Return [X, Y] of the center of cell containing provided text 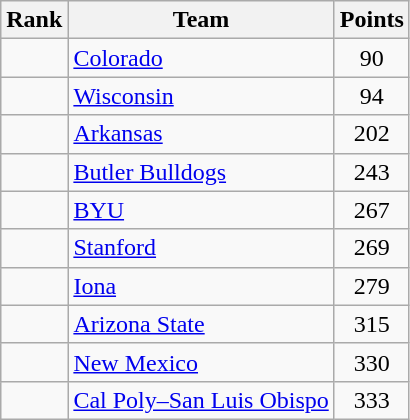
279 [372, 286]
BYU [201, 210]
202 [372, 134]
Arizona State [201, 324]
330 [372, 362]
Iona [201, 286]
Team [201, 20]
Arkansas [201, 134]
Butler Bulldogs [201, 172]
315 [372, 324]
267 [372, 210]
333 [372, 400]
Colorado [201, 58]
94 [372, 96]
New Mexico [201, 362]
Rank [34, 20]
Wisconsin [201, 96]
Cal Poly–San Luis Obispo [201, 400]
243 [372, 172]
269 [372, 248]
Stanford [201, 248]
Points [372, 20]
90 [372, 58]
